For the text-containing cell, return its midpoint in [X, Y] coordinate format. 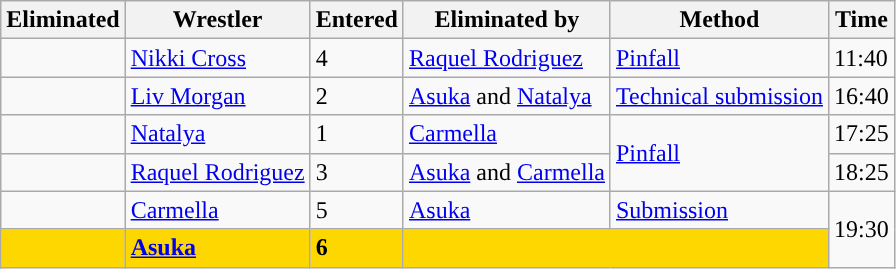
Nikki Cross [218, 58]
Submission [719, 210]
2 [356, 96]
Time [861, 20]
Technical submission [719, 96]
Method [719, 20]
5 [356, 210]
Asuka and Natalya [506, 96]
11:40 [861, 58]
3 [356, 172]
19:30 [861, 229]
Eliminated by [506, 20]
Eliminated [63, 20]
Asuka and Carmella [506, 172]
6 [356, 248]
4 [356, 58]
Wrestler [218, 20]
17:25 [861, 134]
Natalya [218, 134]
Liv Morgan [218, 96]
Entered [356, 20]
16:40 [861, 96]
18:25 [861, 172]
1 [356, 134]
